Return the [X, Y] coordinate for the center point of the cell that contains the specified text.  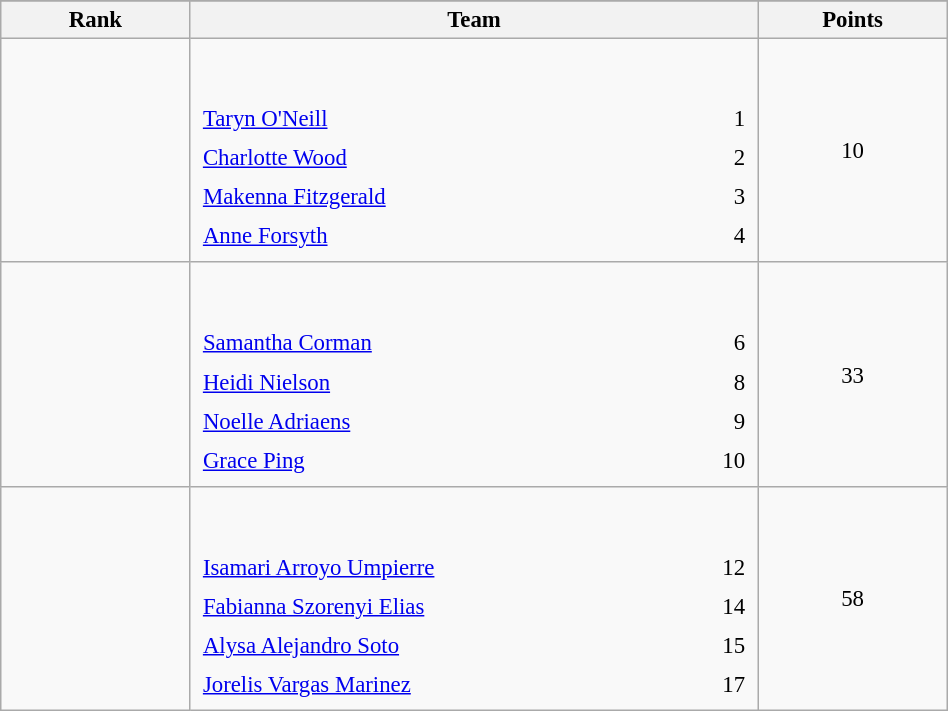
15 [717, 645]
Alysa Alejandro Soto [440, 645]
Noelle Adriaens [430, 421]
Fabianna Szorenyi Elias [440, 606]
9 [708, 421]
8 [708, 382]
3 [724, 197]
Taryn O'Neill [446, 119]
4 [724, 236]
17 [717, 684]
Team [474, 20]
Samantha Corman 6 Heidi Nielson 8 Noelle Adriaens 9 Grace Ping 10 [474, 374]
1 [724, 119]
33 [852, 374]
Rank [96, 20]
Isamari Arroyo Umpierre [440, 567]
Jorelis Vargas Marinez [440, 684]
12 [717, 567]
Taryn O'Neill 1 Charlotte Wood 2 Makenna Fitzgerald 3 Anne Forsyth 4 [474, 151]
Grace Ping [430, 460]
Points [852, 20]
Heidi Nielson [430, 382]
Charlotte Wood [446, 158]
2 [724, 158]
Samantha Corman [430, 343]
Makenna Fitzgerald [446, 197]
6 [708, 343]
Isamari Arroyo Umpierre 12 Fabianna Szorenyi Elias 14 Alysa Alejandro Soto 15 Jorelis Vargas Marinez 17 [474, 598]
58 [852, 598]
Anne Forsyth [446, 236]
14 [717, 606]
